Output the (x, y) coordinate of the center of the cell containing the given text.  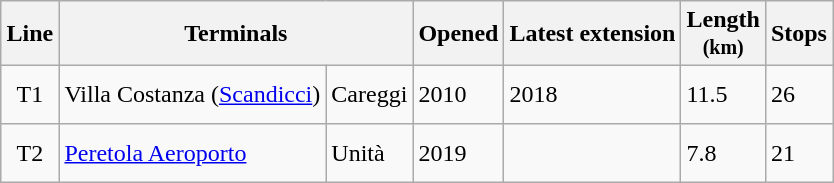
Opened (458, 34)
Latest extension (592, 34)
Peretola Aeroporto (192, 153)
T2 (30, 153)
2019 (458, 153)
7.8 (723, 153)
2010 (458, 95)
Terminals (236, 34)
Line (30, 34)
21 (798, 153)
Length(km) (723, 34)
26 (798, 95)
2018 (592, 95)
T1 (30, 95)
Stops (798, 34)
11.5 (723, 95)
Villa Costanza (Scandicci) (192, 95)
Unità (370, 153)
Careggi (370, 95)
